Locate the cell with the specified text and output its (X, Y) center coordinate. 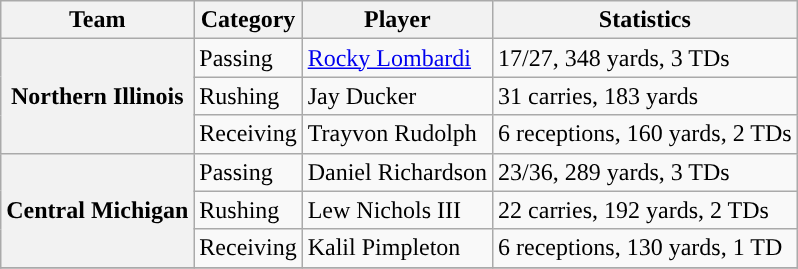
6 receptions, 130 yards, 1 TD (646, 248)
Jay Ducker (397, 96)
Lew Nichols III (397, 210)
Category (248, 20)
Rocky Lombardi (397, 58)
Trayvon Rudolph (397, 134)
17/27, 348 yards, 3 TDs (646, 58)
Statistics (646, 20)
Central Michigan (98, 210)
Northern Illinois (98, 96)
Player (397, 20)
Team (98, 20)
23/36, 289 yards, 3 TDs (646, 172)
31 carries, 183 yards (646, 96)
Daniel Richardson (397, 172)
Kalil Pimpleton (397, 248)
22 carries, 192 yards, 2 TDs (646, 210)
6 receptions, 160 yards, 2 TDs (646, 134)
